Extract the (X, Y) coordinate from the center of the cell holding the provided text.  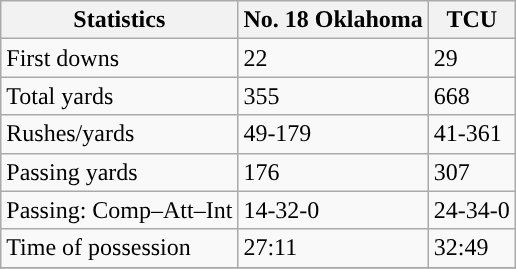
22 (333, 58)
27:11 (333, 248)
307 (472, 172)
Passing: Comp–Att–Int (120, 210)
Rushes/yards (120, 134)
49-179 (333, 134)
24-34-0 (472, 210)
32:49 (472, 248)
355 (333, 96)
No. 18 Oklahoma (333, 20)
Total yards (120, 96)
First downs (120, 58)
Passing yards (120, 172)
668 (472, 96)
14-32-0 (333, 210)
Statistics (120, 20)
TCU (472, 20)
41-361 (472, 134)
176 (333, 172)
29 (472, 58)
Time of possession (120, 248)
